Detect which cell encompasses the target text, then output its (x, y) center coordinate. 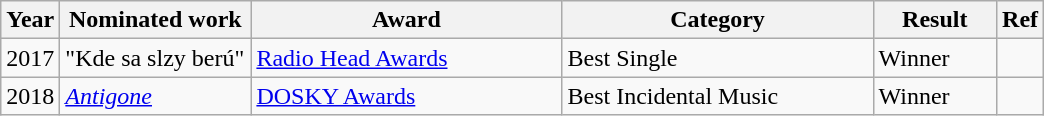
DOSKY Awards (406, 96)
Result (935, 20)
Category (718, 20)
2017 (30, 58)
Ref (1020, 20)
Radio Head Awards (406, 58)
Best Incidental Music (718, 96)
Nominated work (156, 20)
2018 (30, 96)
Year (30, 20)
"Kde sa slzy berú" (156, 58)
Antigone (156, 96)
Best Single (718, 58)
Award (406, 20)
